Identify which cell holds the provided text, then report its [X, Y] central coordinate. 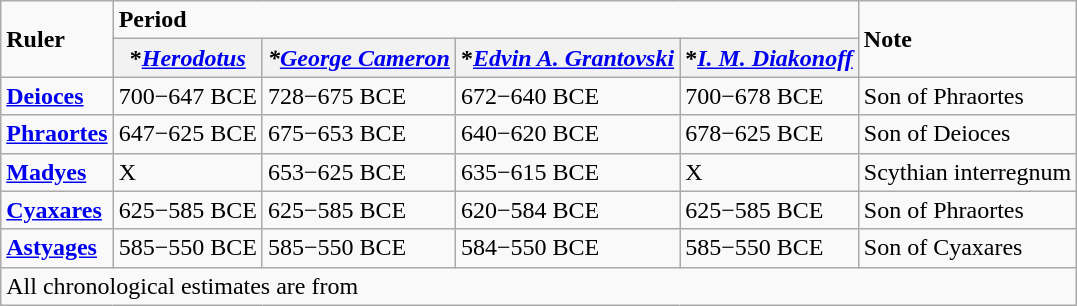
700−678 BCE [770, 96]
*I. M. Diakonoff [770, 58]
640−620 BCE [567, 134]
Son of Cyaxares [967, 248]
728−675 BCE [358, 96]
700−647 BCE [188, 96]
Son of Deioces [967, 134]
Astyages [57, 248]
Ruler [57, 39]
635−615 BCE [567, 172]
*Edvin A. Grantovski [567, 58]
Madyes [57, 172]
Period [486, 20]
Deioces [57, 96]
*Herodotus [188, 58]
584−550 BCE [567, 248]
All chronological estimates are from [539, 286]
Note [967, 39]
Phraortes [57, 134]
Scythian interregnum [967, 172]
620−584 BCE [567, 210]
678−625 BCE [770, 134]
*George Cameron [358, 58]
647−625 BCE [188, 134]
Cyaxares [57, 210]
653−625 BCE [358, 172]
675−653 BCE [358, 134]
672−640 BCE [567, 96]
